For the text-containing cell, return its midpoint in [x, y] coordinate format. 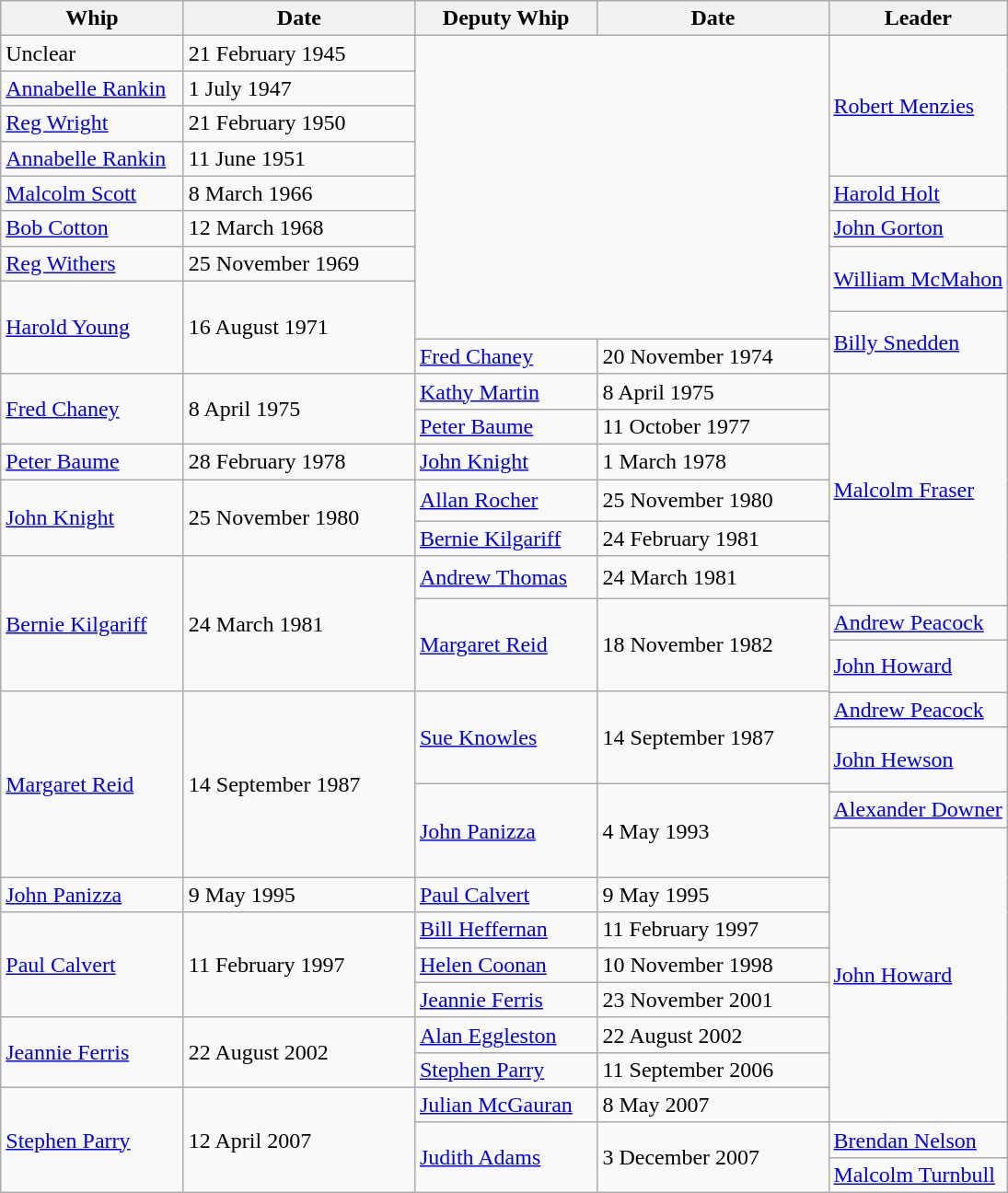
12 March 1968 [298, 228]
Alan Eggleston [506, 1035]
Judith Adams [506, 1157]
John Hewson [919, 760]
Malcolm Fraser [919, 490]
21 February 1945 [298, 53]
4 May 1993 [713, 830]
11 October 1977 [713, 426]
8 March 1966 [298, 193]
Malcolm Turnbull [919, 1175]
Unclear [92, 53]
10 November 1998 [713, 965]
11 June 1951 [298, 158]
18 November 1982 [713, 644]
Helen Coonan [506, 965]
Billy Snedden [919, 342]
Reg Wright [92, 123]
Leader [919, 18]
Bob Cotton [92, 228]
1 March 1978 [713, 461]
Deputy Whip [506, 18]
Kathy Martin [506, 391]
Andrew Thomas [506, 577]
Sue Knowles [506, 738]
12 April 2007 [298, 1140]
25 November 1969 [298, 263]
Whip [92, 18]
23 November 2001 [713, 1000]
William McMahon [919, 278]
Julian McGauran [506, 1105]
Allan Rocher [506, 500]
Malcolm Scott [92, 193]
John Gorton [919, 228]
Alexander Downer [919, 810]
3 December 2007 [713, 1157]
Harold Young [92, 328]
Brendan Nelson [919, 1140]
24 February 1981 [713, 539]
16 August 1971 [298, 328]
Robert Menzies [919, 106]
8 May 2007 [713, 1105]
11 September 2006 [713, 1070]
Harold Holt [919, 193]
28 February 1978 [298, 461]
Bill Heffernan [506, 930]
1 July 1947 [298, 88]
20 November 1974 [713, 356]
21 February 1950 [298, 123]
Reg Withers [92, 263]
